Provide the [x, y] coordinate of the cell's center where the given text is located.  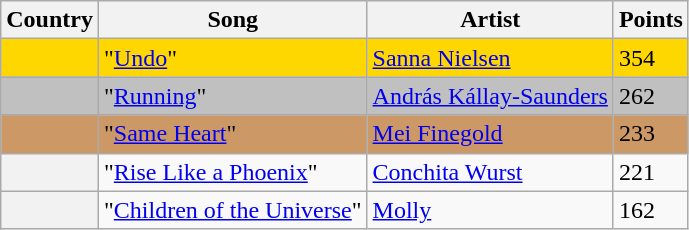
262 [650, 96]
Molly [490, 210]
"Rise Like a Phoenix" [232, 172]
233 [650, 134]
162 [650, 210]
"Same Heart" [232, 134]
Song [232, 20]
András Kállay-Saunders [490, 96]
Sanna Nielsen [490, 58]
"Children of the Universe" [232, 210]
221 [650, 172]
"Undo" [232, 58]
"Running" [232, 96]
Artist [490, 20]
Conchita Wurst [490, 172]
Country [50, 20]
Points [650, 20]
354 [650, 58]
Mei Finegold [490, 134]
